Find where the given text appears and provide that cell's center as [X, Y] coordinate. 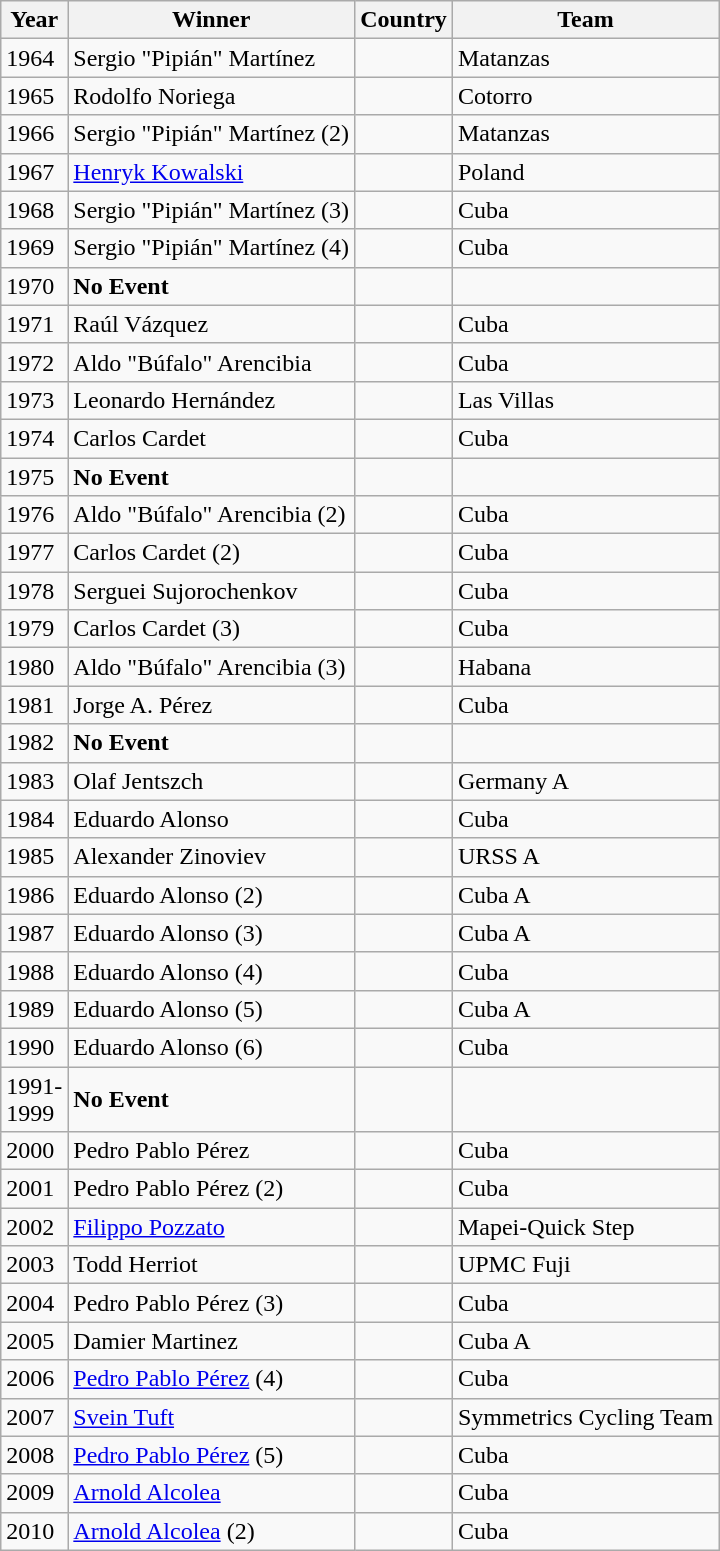
Alexander Zinoviev [212, 857]
Sergio "Pipián" Martínez [212, 58]
1972 [34, 362]
1975 [34, 477]
Cotorro [585, 96]
Eduardo Alonso (6) [212, 1047]
Jorge A. Pérez [212, 705]
1981 [34, 705]
Symmetrics Cycling Team [585, 1417]
1980 [34, 667]
Carlos Cardet (3) [212, 629]
Sergio "Pipián" Martínez (2) [212, 134]
Las Villas [585, 400]
Pedro Pablo Pérez (5) [212, 1455]
Svein Tuft [212, 1417]
Germany A [585, 781]
Todd Herriot [212, 1265]
1971 [34, 324]
1988 [34, 971]
Winner [212, 20]
1966 [34, 134]
Aldo "Búfalo" Arencibia (3) [212, 667]
Aldo "Búfalo" Arencibia (2) [212, 515]
1990 [34, 1047]
1973 [34, 400]
1991-1999 [34, 1098]
2000 [34, 1151]
Sergio "Pipián" Martínez (3) [212, 210]
Henryk Kowalski [212, 172]
Rodolfo Noriega [212, 96]
Leonardo Hernández [212, 400]
Country [404, 20]
2002 [34, 1227]
2003 [34, 1265]
2010 [34, 1531]
Olaf Jentszch [212, 781]
URSS A [585, 857]
Carlos Cardet (2) [212, 553]
Team [585, 20]
2001 [34, 1189]
Pedro Pablo Pérez [212, 1151]
Eduardo Alonso (2) [212, 895]
Pedro Pablo Pérez (4) [212, 1379]
1968 [34, 210]
1965 [34, 96]
2008 [34, 1455]
Damier Martinez [212, 1341]
1983 [34, 781]
2006 [34, 1379]
Raúl Vázquez [212, 324]
Habana [585, 667]
Arnold Alcolea [212, 1493]
2004 [34, 1303]
Arnold Alcolea (2) [212, 1531]
1985 [34, 857]
1974 [34, 438]
Serguei Sujorochenkov [212, 591]
2005 [34, 1341]
Aldo "Búfalo" Arencibia [212, 362]
1976 [34, 515]
Carlos Cardet [212, 438]
Filippo Pozzato [212, 1227]
Year [34, 20]
2009 [34, 1493]
Eduardo Alonso (3) [212, 933]
1987 [34, 933]
1984 [34, 819]
1970 [34, 286]
Sergio "Pipián" Martínez (4) [212, 248]
Pedro Pablo Pérez (3) [212, 1303]
1967 [34, 172]
Eduardo Alonso (5) [212, 1009]
1978 [34, 591]
1979 [34, 629]
Poland [585, 172]
1989 [34, 1009]
1977 [34, 553]
1986 [34, 895]
Mapei-Quick Step [585, 1227]
2007 [34, 1417]
Eduardo Alonso (4) [212, 971]
Pedro Pablo Pérez (2) [212, 1189]
1982 [34, 743]
1969 [34, 248]
1964 [34, 58]
UPMC Fuji [585, 1265]
Eduardo Alonso [212, 819]
